Locate the cell with the specified text and output its [x, y] center coordinate. 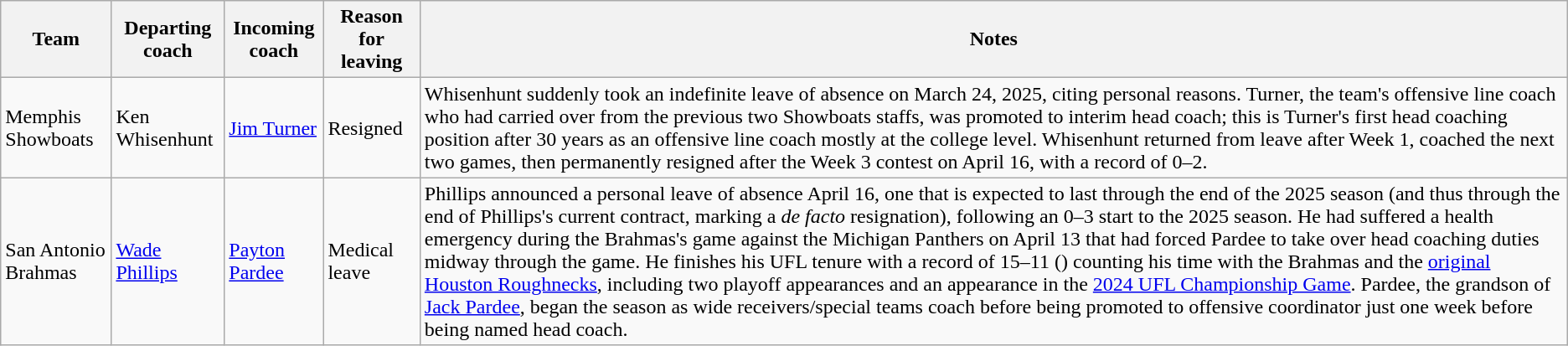
Notes [993, 39]
Departing coach [168, 39]
Resigned [372, 127]
Memphis Showboats [56, 127]
Reason for leaving [372, 39]
San Antonio Brahmas [56, 261]
Team [56, 39]
Wade Phillips [168, 261]
Jim Turner [274, 127]
Medical leave [372, 261]
Incoming coach [274, 39]
Payton Pardee [274, 261]
Ken Whisenhunt [168, 127]
